Return the [X, Y] coordinate for the center point of the cell that contains the specified text.  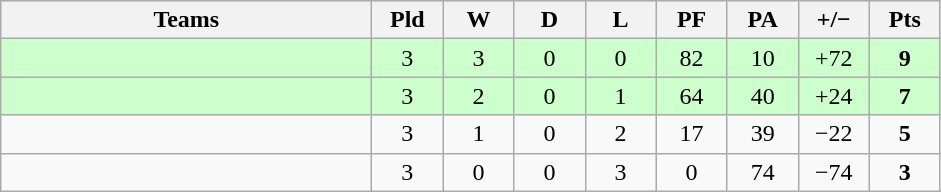
PA [762, 20]
Teams [186, 20]
L [620, 20]
7 [904, 96]
+/− [834, 20]
D [550, 20]
+72 [834, 58]
5 [904, 134]
Pld [408, 20]
82 [692, 58]
Pts [904, 20]
+24 [834, 96]
17 [692, 134]
9 [904, 58]
40 [762, 96]
64 [692, 96]
−22 [834, 134]
PF [692, 20]
−74 [834, 172]
10 [762, 58]
39 [762, 134]
74 [762, 172]
W [478, 20]
